Provide the (x, y) coordinate of the cell's center where the given text is located.  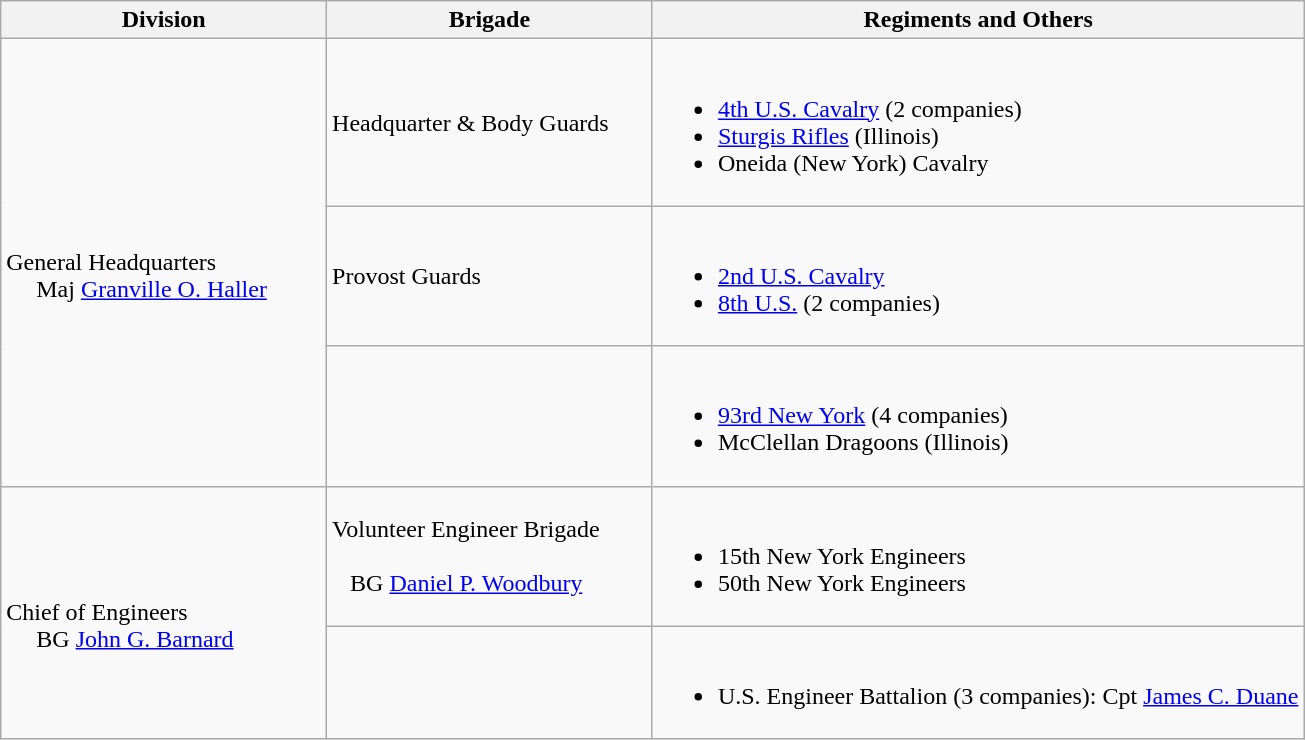
Chief of Engineers BG John G. Barnard (164, 612)
U.S. Engineer Battalion (3 companies): Cpt James C. Duane (978, 682)
Regiments and Others (978, 20)
General Headquarters Maj Granville O. Haller (164, 262)
15th New York Engineers50th New York Engineers (978, 556)
93rd New York (4 companies)McClellan Dragoons (Illinois) (978, 416)
Volunteer Engineer Brigade BG Daniel P. Woodbury (490, 556)
Division (164, 20)
2nd U.S. Cavalry8th U.S. (2 companies) (978, 276)
4th U.S. Cavalry (2 companies)Sturgis Rifles (Illinois)Oneida (New York) Cavalry (978, 122)
Brigade (490, 20)
Provost Guards (490, 276)
Headquarter & Body Guards (490, 122)
